Find where the given text appears and provide that cell's center as (X, Y) coordinate. 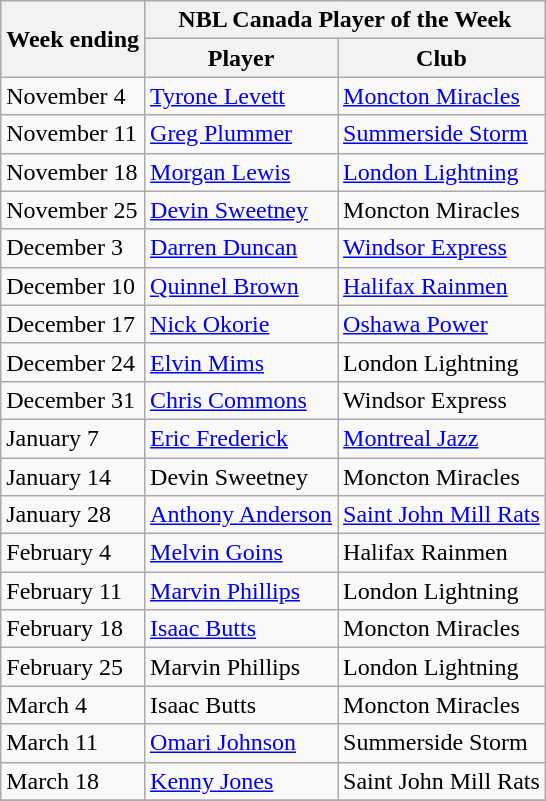
November 18 (73, 172)
January 28 (73, 515)
Eric Frederick (242, 438)
December 17 (73, 324)
December 10 (73, 286)
Montreal Jazz (442, 438)
January 14 (73, 477)
Anthony Anderson (242, 515)
NBL Canada Player of the Week (346, 20)
January 7 (73, 438)
February 25 (73, 667)
Morgan Lewis (242, 172)
Kenny Jones (242, 781)
November 11 (73, 134)
December 31 (73, 400)
Quinnel Brown (242, 286)
February 11 (73, 591)
March 4 (73, 705)
Oshawa Power (442, 324)
Elvin Mims (242, 362)
February 18 (73, 629)
December 3 (73, 248)
Tyrone Levett (242, 96)
March 18 (73, 781)
February 4 (73, 553)
Melvin Goins (242, 553)
November 4 (73, 96)
December 24 (73, 362)
November 25 (73, 210)
Omari Johnson (242, 743)
Darren Duncan (242, 248)
March 11 (73, 743)
Club (442, 58)
Week ending (73, 39)
Chris Commons (242, 400)
Greg Plummer (242, 134)
Player (242, 58)
Nick Okorie (242, 324)
